From the cell containing the given text, extract its center point as (X, Y) coordinate. 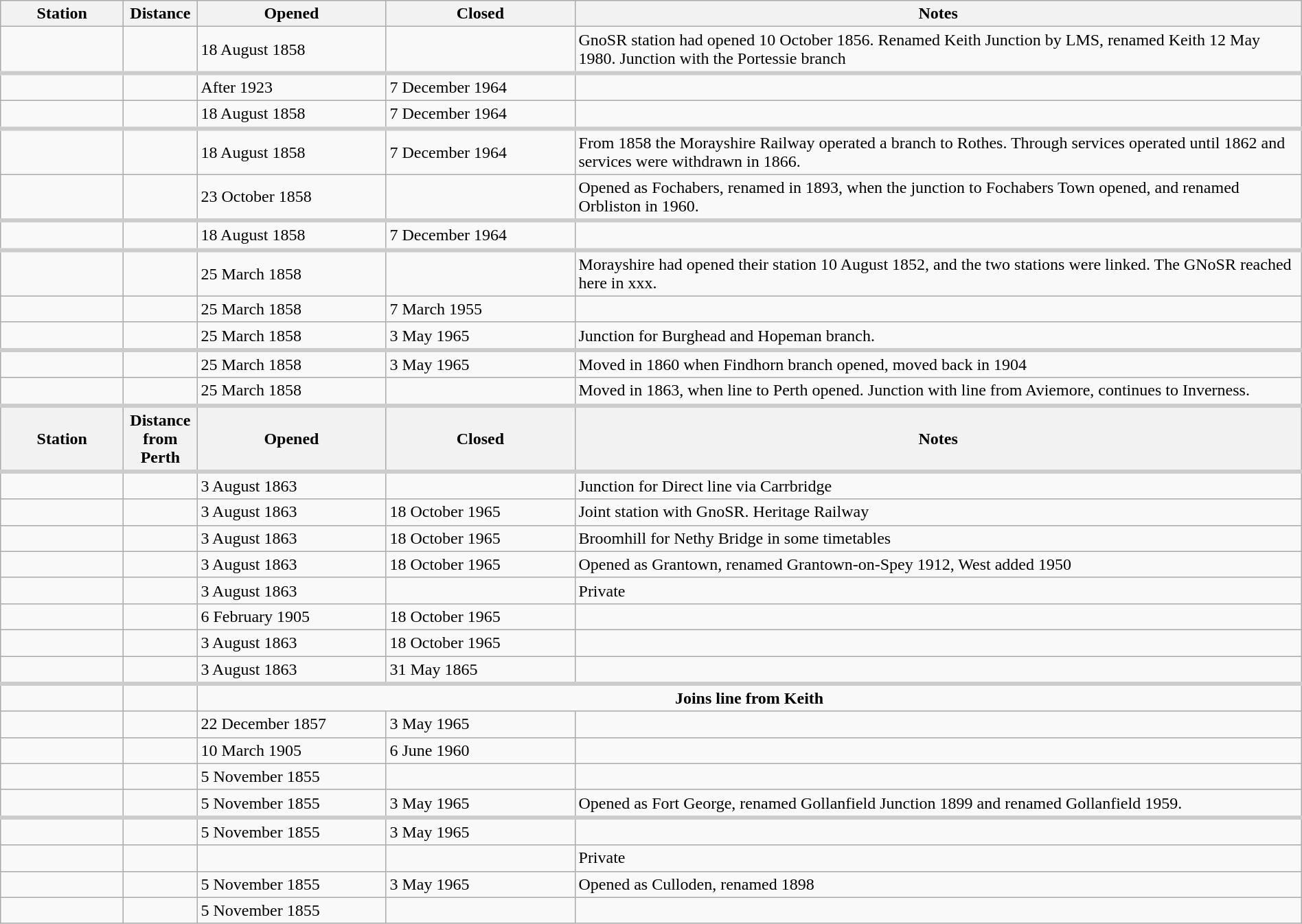
Junction for Direct line via Carrbridge (938, 485)
31 May 1865 (481, 670)
7 March 1955 (481, 309)
Moved in 1860 when Findhorn branch opened, moved back in 1904 (938, 364)
Opened as Culloden, renamed 1898 (938, 884)
Opened as Grantown, renamed Grantown-on-Spey 1912, West added 1950 (938, 564)
22 December 1857 (291, 724)
Joins line from Keith (749, 697)
Broomhill for Nethy Bridge in some timetables (938, 538)
Opened as Fort George, renamed Gollanfield Junction 1899 and renamed Gollanfield 1959. (938, 803)
GnoSR station had opened 10 October 1856. Renamed Keith Junction by LMS, renamed Keith 12 May 1980. Junction with the Portessie branch (938, 49)
Junction for Burghead and Hopeman branch. (938, 336)
Distance from Perth (161, 438)
23 October 1858 (291, 198)
From 1858 the Morayshire Railway operated a branch to Rothes. Through services operated until 1862 and services were withdrawn in 1866. (938, 151)
Morayshire had opened their station 10 August 1852, and the two stations were linked. The GNoSR reached here in xxx. (938, 273)
Moved in 1863, when line to Perth opened. Junction with line from Aviemore, continues to Inverness. (938, 391)
6 June 1960 (481, 750)
10 March 1905 (291, 750)
After 1923 (291, 86)
Opened as Fochabers, renamed in 1893, when the junction to Fochabers Town opened, and renamed Orbliston in 1960. (938, 198)
Distance (161, 14)
6 February 1905 (291, 616)
Joint station with GnoSR. Heritage Railway (938, 512)
